Determine the [X, Y] coordinate at the center of the cell enclosing the given text.  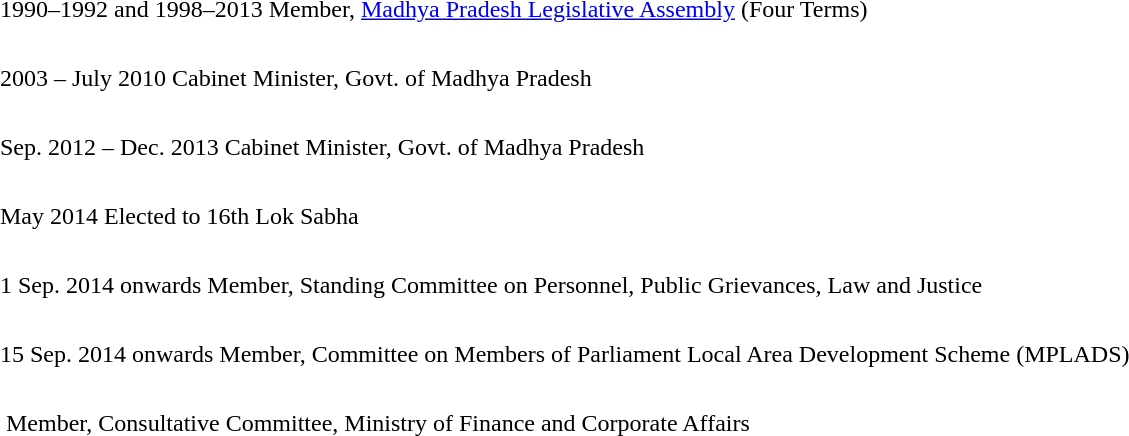
Elected to 16th Lok Sabha [231, 217]
Member, Standing Committee on Personnel, Public Grievances, Law and Justice [595, 285]
